From the cell containing the given text, extract its center point as [X, Y] coordinate. 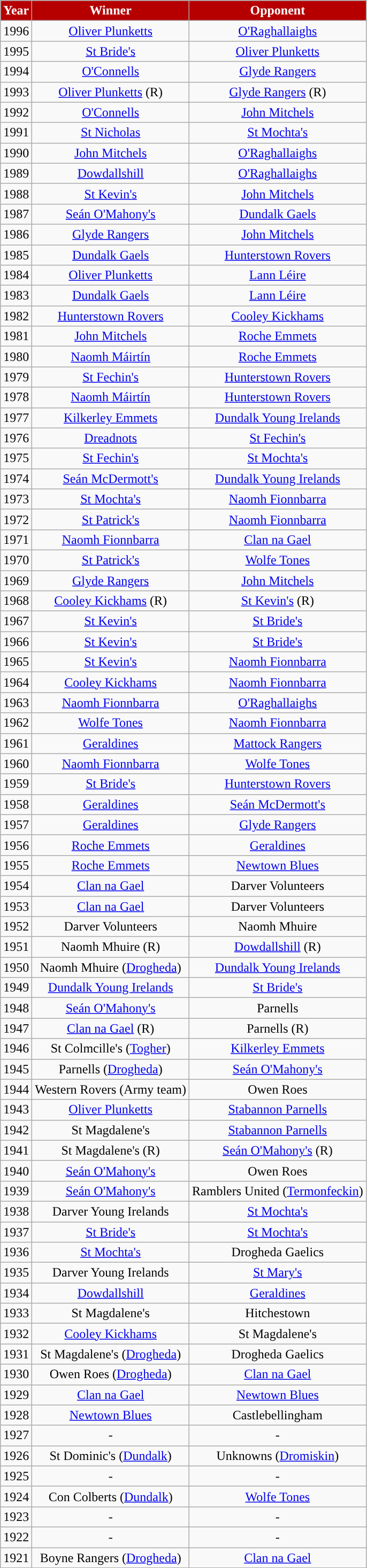
1952 [16, 927]
1937 [16, 1232]
Parnells [278, 1008]
St Magdalene's (Drogheda) [111, 1354]
1940 [16, 1171]
1924 [16, 1496]
1983 [16, 296]
1964 [16, 682]
Dowdallshill (R) [278, 947]
Parnells (Drogheda) [111, 1069]
1963 [16, 703]
1923 [16, 1517]
1936 [16, 1252]
1988 [16, 194]
Hitchestown [278, 1313]
1935 [16, 1273]
Dreadnots [111, 438]
1953 [16, 906]
1930 [16, 1374]
1941 [16, 1150]
1954 [16, 886]
1934 [16, 1293]
1947 [16, 1028]
1951 [16, 947]
1984 [16, 275]
Owen Roes (Drogheda) [111, 1374]
1968 [16, 601]
1971 [16, 540]
Winner [111, 11]
1965 [16, 662]
1992 [16, 112]
Seán O'Mahony's (R) [278, 1150]
1925 [16, 1476]
1994 [16, 72]
1981 [16, 336]
St Dominic's (Dundalk) [111, 1456]
1962 [16, 723]
1970 [16, 560]
St Magdalene's (R) [111, 1150]
Clan na Gael (R) [111, 1028]
1973 [16, 499]
1932 [16, 1334]
1966 [16, 642]
1980 [16, 357]
1967 [16, 621]
1976 [16, 438]
1945 [16, 1069]
Naomh Mhuire (R) [111, 947]
1946 [16, 1049]
1942 [16, 1130]
1938 [16, 1211]
1969 [16, 580]
1987 [16, 214]
Western Rovers (Army team) [111, 1089]
1995 [16, 51]
Castlebellingham [278, 1415]
1950 [16, 967]
1993 [16, 92]
1949 [16, 988]
1957 [16, 825]
1972 [16, 519]
1961 [16, 743]
St Colmcille's (Togher) [111, 1049]
1956 [16, 845]
1990 [16, 153]
1991 [16, 133]
1927 [16, 1435]
1975 [16, 458]
Mattock Rangers [278, 743]
Naomh Mhuire (Drogheda) [111, 967]
1977 [16, 418]
Con Colberts (Dundalk) [111, 1496]
1986 [16, 234]
1989 [16, 173]
1960 [16, 764]
Naomh Mhuire [278, 927]
Ramblers United (Termonfeckin) [278, 1191]
Opponent [278, 11]
1959 [16, 784]
1978 [16, 397]
1933 [16, 1313]
1931 [16, 1354]
1922 [16, 1537]
1921 [16, 1558]
1948 [16, 1008]
1926 [16, 1456]
Boyne Rangers (Drogheda) [111, 1558]
1985 [16, 255]
1929 [16, 1395]
Year [16, 11]
1928 [16, 1415]
St Kevin's (R) [278, 601]
1996 [16, 31]
Oliver Plunketts (R) [111, 92]
1974 [16, 479]
1944 [16, 1089]
St Nicholas [111, 133]
St Mary's [278, 1273]
1958 [16, 804]
1982 [16, 316]
1943 [16, 1110]
1955 [16, 865]
1939 [16, 1191]
Unknowns (Dromiskin) [278, 1456]
1979 [16, 377]
Parnells (R) [278, 1028]
Glyde Rangers (R) [278, 92]
Cooley Kickhams (R) [111, 601]
